Capture the cell that displays the provided text and extract its [X, Y] central coordinate. 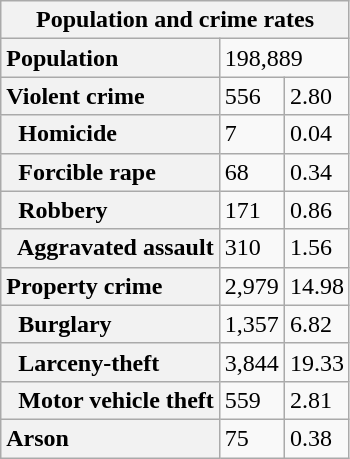
2.80 [316, 96]
19.33 [316, 362]
2.81 [316, 400]
Robbery [110, 210]
Aggravated assault [110, 248]
171 [252, 210]
14.98 [316, 286]
Homicide [110, 134]
556 [252, 96]
Motor vehicle theft [110, 400]
Forcible rape [110, 172]
Arson [110, 438]
0.34 [316, 172]
Violent crime [110, 96]
Property crime [110, 286]
Larceny-theft [110, 362]
198,889 [284, 58]
1.56 [316, 248]
68 [252, 172]
559 [252, 400]
75 [252, 438]
Population and crime rates [176, 20]
3,844 [252, 362]
Population [110, 58]
Burglary [110, 324]
2,979 [252, 286]
310 [252, 248]
6.82 [316, 324]
7 [252, 134]
0.04 [316, 134]
0.86 [316, 210]
1,357 [252, 324]
0.38 [316, 438]
